Output the (X, Y) coordinate of the center of the cell containing the given text.  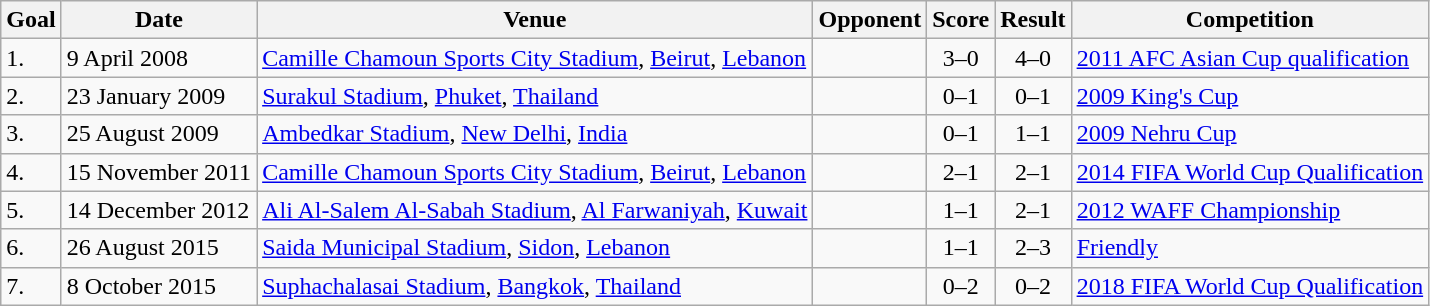
Venue (535, 20)
2. (31, 96)
4. (31, 172)
26 August 2015 (158, 248)
Goal (31, 20)
3. (31, 134)
3–0 (961, 58)
1. (31, 58)
2–3 (1033, 248)
2009 King's Cup (1250, 96)
15 November 2011 (158, 172)
25 August 2009 (158, 134)
Saida Municipal Stadium, Sidon, Lebanon (535, 248)
Surakul Stadium, Phuket, Thailand (535, 96)
2011 AFC Asian Cup qualification (1250, 58)
2014 FIFA World Cup Qualification (1250, 172)
9 April 2008 (158, 58)
23 January 2009 (158, 96)
14 December 2012 (158, 210)
2009 Nehru Cup (1250, 134)
2012 WAFF Championship (1250, 210)
2018 FIFA World Cup Qualification (1250, 286)
4–0 (1033, 58)
Opponent (870, 20)
5. (31, 210)
7. (31, 286)
Competition (1250, 20)
8 October 2015 (158, 286)
Date (158, 20)
6. (31, 248)
Ali Al-Salem Al-Sabah Stadium, Al Farwaniyah, Kuwait (535, 210)
Friendly (1250, 248)
Suphachalasai Stadium, Bangkok, Thailand (535, 286)
Ambedkar Stadium, New Delhi, India (535, 134)
Score (961, 20)
Result (1033, 20)
